Search for the cell housing the specified text and yield its (x, y) center coordinate. 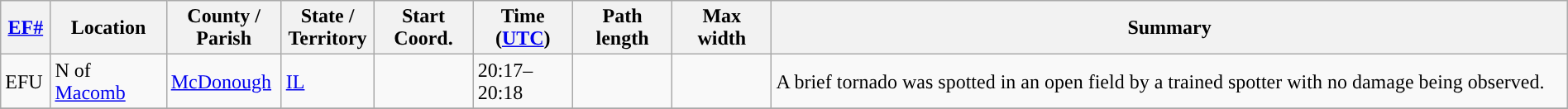
Start Coord. (423, 28)
Summary (1169, 28)
IL (327, 81)
20:17–20:18 (523, 81)
EFU (26, 81)
County / Parish (223, 28)
Location (108, 28)
Path length (622, 28)
State / Territory (327, 28)
EF# (26, 28)
N of Macomb (108, 81)
Time (UTC) (523, 28)
Max width (722, 28)
A brief tornado was spotted in an open field by a trained spotter with no damage being observed. (1169, 81)
McDonough (223, 81)
